Return the [x, y] coordinate for the center point of the cell that contains the specified text.  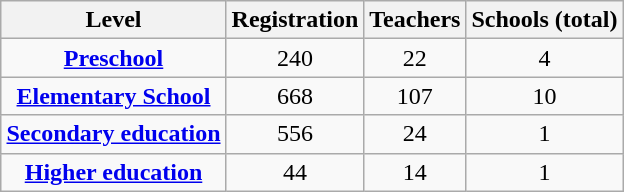
24 [415, 134]
Elementary School [114, 96]
Preschool [114, 58]
107 [415, 96]
Schools (total) [544, 20]
14 [415, 172]
Secondary education [114, 134]
Level [114, 20]
4 [544, 58]
22 [415, 58]
Higher education [114, 172]
240 [295, 58]
44 [295, 172]
556 [295, 134]
10 [544, 96]
668 [295, 96]
Registration [295, 20]
Teachers [415, 20]
